Find where the given text appears and provide that cell's center as [x, y] coordinate. 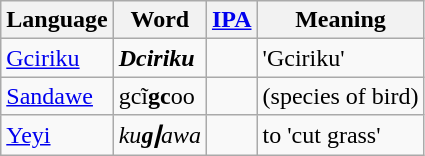
(species of bird) [340, 96]
Yeyi [57, 135]
Meaning [340, 20]
IPA [232, 20]
Language [57, 20]
'Gciriku' [340, 58]
Gciriku [57, 58]
Sandawe [57, 96]
to 'cut grass' [340, 135]
gcĩgcoo [160, 96]
Word [160, 20]
kugǀawa [160, 135]
Dciriku [160, 58]
